Determine the (X, Y) coordinate at the center of the cell enclosing the given text.  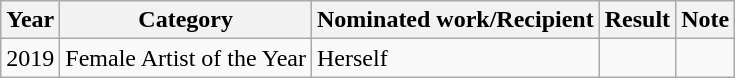
Category (186, 20)
Female Artist of the Year (186, 58)
2019 (30, 58)
Year (30, 20)
Result (637, 20)
Herself (456, 58)
Nominated work/Recipient (456, 20)
Note (706, 20)
